Capture the cell that displays the provided text and extract its [X, Y] central coordinate. 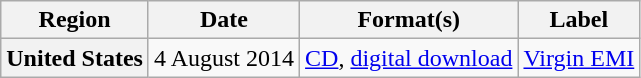
Virgin EMI [579, 58]
CD, digital download [409, 58]
United States [75, 58]
Date [224, 20]
4 August 2014 [224, 58]
Region [75, 20]
Format(s) [409, 20]
Label [579, 20]
